Capture the cell that displays the provided text and extract its [X, Y] central coordinate. 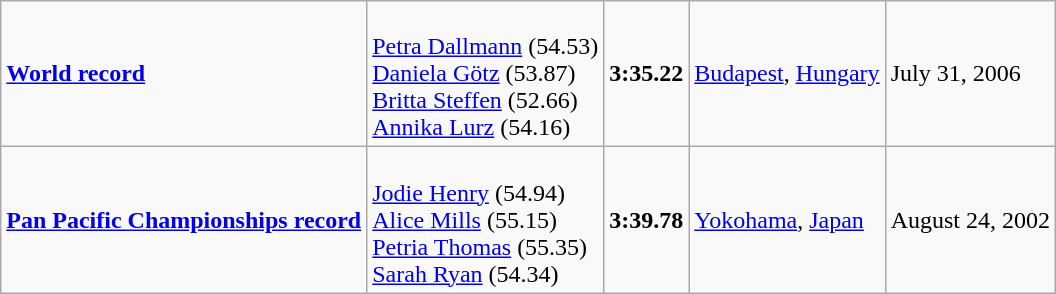
Jodie Henry (54.94)Alice Mills (55.15)Petria Thomas (55.35)Sarah Ryan (54.34) [486, 220]
July 31, 2006 [970, 74]
Petra Dallmann (54.53)Daniela Götz (53.87)Britta Steffen (52.66)Annika Lurz (54.16) [486, 74]
August 24, 2002 [970, 220]
3:35.22 [646, 74]
3:39.78 [646, 220]
World record [184, 74]
Yokohama, Japan [787, 220]
Budapest, Hungary [787, 74]
Pan Pacific Championships record [184, 220]
